Determine the [X, Y] coordinate at the center of the cell enclosing the given text.  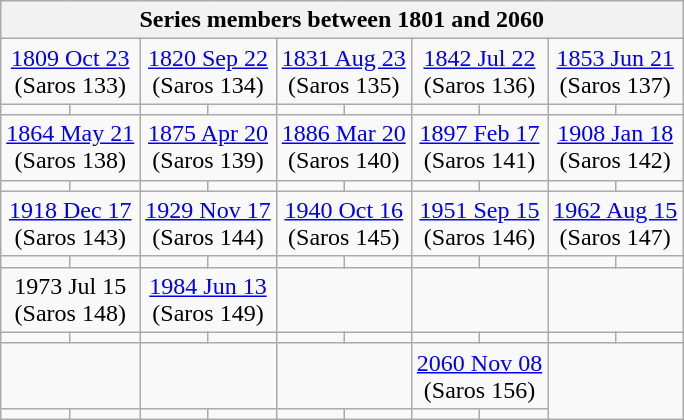
1842 Jul 22(Saros 136) [479, 72]
1908 Jan 18(Saros 142) [616, 148]
1864 May 21(Saros 138) [70, 148]
1951 Sep 15(Saros 146) [479, 224]
1831 Aug 23(Saros 135) [344, 72]
1929 Nov 17(Saros 144) [208, 224]
1973 Jul 15(Saros 148) [70, 300]
2060 Nov 08(Saros 156) [479, 376]
1962 Aug 15(Saros 147) [616, 224]
1918 Dec 17(Saros 143) [70, 224]
1984 Jun 13(Saros 149) [208, 300]
1940 Oct 16(Saros 145) [344, 224]
Series members between 1801 and 2060 [342, 20]
1853 Jun 21(Saros 137) [616, 72]
1897 Feb 17(Saros 141) [479, 148]
1886 Mar 20(Saros 140) [344, 148]
1875 Apr 20(Saros 139) [208, 148]
1820 Sep 22(Saros 134) [208, 72]
1809 Oct 23(Saros 133) [70, 72]
